Find where the given text appears and provide that cell's center as (X, Y) coordinate. 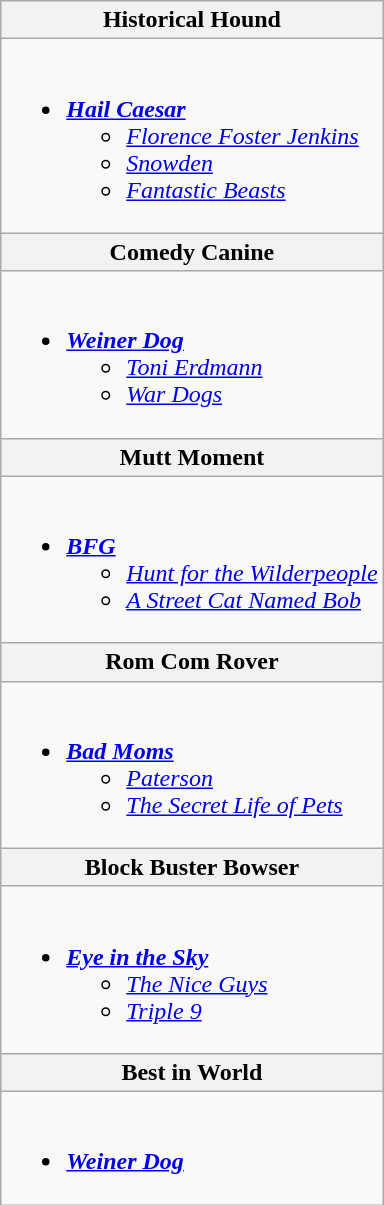
Block Buster Bowser (192, 867)
Mutt Moment (192, 457)
BFGHunt for the WilderpeopleA Street Cat Named Bob (192, 560)
Rom Com Rover (192, 662)
Weiner Dog (192, 1148)
Comedy Canine (192, 252)
Best in World (192, 1072)
Weiner DogToni ErdmannWar Dogs (192, 354)
Eye in the SkyThe Nice GuysTriple 9 (192, 970)
Hail CaesarFlorence Foster JenkinsSnowdenFantastic Beasts (192, 136)
Historical Hound (192, 20)
Bad MomsPatersonThe Secret Life of Pets (192, 764)
